Scan for the cell matching the given text and deliver its [x, y] coordinate at center. 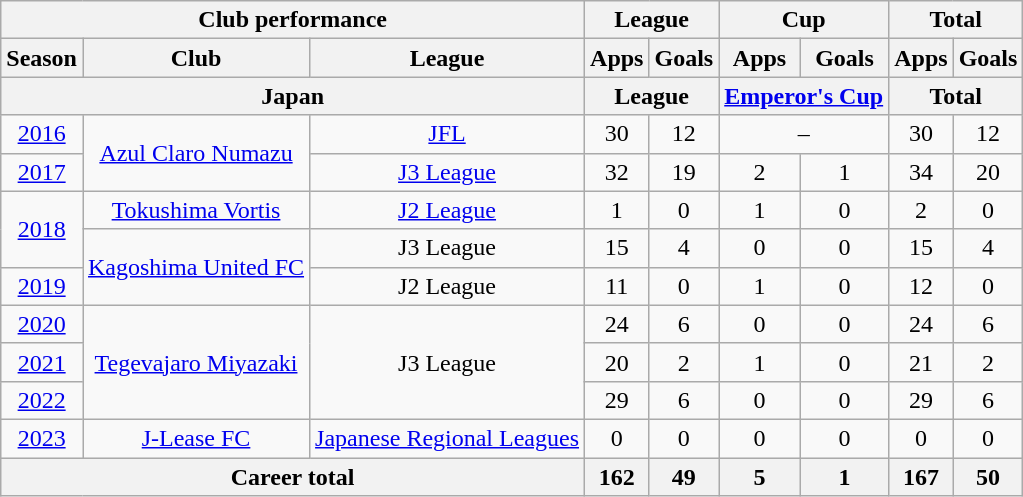
2019 [42, 286]
2017 [42, 172]
2021 [42, 362]
167 [921, 477]
Season [42, 58]
Emperor's Cup [804, 96]
– [804, 134]
34 [921, 172]
2022 [42, 400]
Japanese Regional Leagues [448, 438]
50 [988, 477]
JFL [448, 134]
11 [617, 286]
Tokushima Vortis [196, 210]
49 [684, 477]
J-Lease FC [196, 438]
Kagoshima United FC [196, 267]
2020 [42, 324]
2016 [42, 134]
Azul Claro Numazu [196, 153]
Club [196, 58]
162 [617, 477]
Japan [293, 96]
32 [617, 172]
Club performance [293, 20]
21 [921, 362]
Tegevajaro Miyazaki [196, 362]
2018 [42, 229]
5 [760, 477]
Career total [293, 477]
Cup [804, 20]
19 [684, 172]
2023 [42, 438]
